Pinpoint the cell where the given text exists, returning its [x, y] midpoint coordinate. 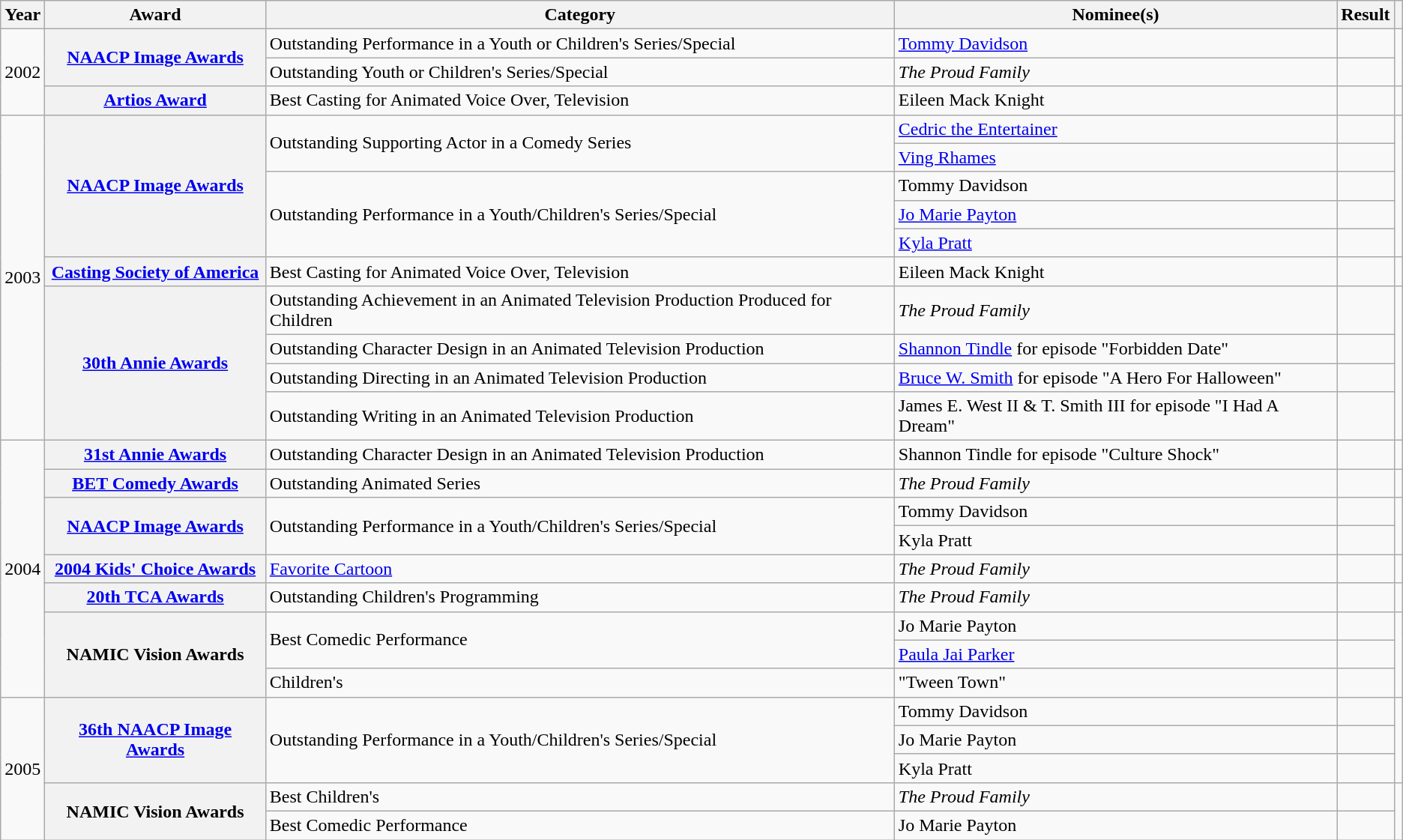
Artios Award [155, 100]
Category [580, 15]
36th NAACP Image Awards [155, 740]
Outstanding Directing in an Animated Television Production [580, 377]
Result [1366, 15]
Best Children's [580, 797]
Ving Rhames [1115, 157]
Bruce W. Smith for episode "A Hero For Halloween" [1115, 377]
Award [155, 15]
20th TCA Awards [155, 597]
2003 [22, 277]
2004 Kids' Choice Awards [155, 569]
2004 [22, 569]
Outstanding Writing in an Animated Television Production [580, 417]
Outstanding Performance in a Youth or Children's Series/Special [580, 43]
James E. West II & T. Smith III for episode "I Had A Dream" [1115, 417]
"Tween Town" [1115, 683]
Outstanding Youth or Children's Series/Special [580, 72]
31st Annie Awards [155, 455]
BET Comedy Awards [155, 483]
Outstanding Animated Series [580, 483]
2002 [22, 72]
Shannon Tindle for episode "Culture Shock" [1115, 455]
Children's [580, 683]
2005 [22, 768]
Nominee(s) [1115, 15]
Outstanding Supporting Actor in a Comedy Series [580, 143]
Outstanding Children's Programming [580, 597]
Paula Jai Parker [1115, 654]
Outstanding Achievement in an Animated Television Production Produced for Children [580, 310]
Year [22, 15]
Casting Society of America [155, 271]
Favorite Cartoon [580, 569]
Shannon Tindle for episode "Forbidden Date" [1115, 348]
30th Annie Awards [155, 363]
Cedric the Entertainer [1115, 129]
